From the cell containing the given text, extract its center point as (X, Y) coordinate. 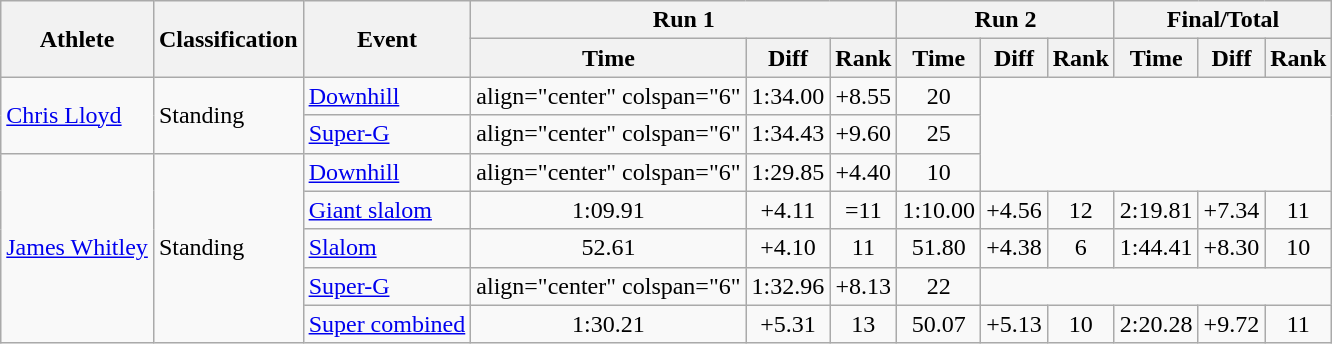
+8.30 (1232, 248)
+9.60 (864, 134)
+8.55 (864, 96)
1:10.00 (939, 210)
25 (939, 134)
Super combined (387, 324)
50.07 (939, 324)
Chris Lloyd (78, 115)
20 (939, 96)
13 (864, 324)
1:30.21 (608, 324)
Classification (228, 39)
6 (1080, 248)
1:29.85 (788, 172)
51.80 (939, 248)
52.61 (608, 248)
+7.34 (1232, 210)
Giant slalom (387, 210)
Event (387, 39)
2:20.28 (1156, 324)
+4.10 (788, 248)
Slalom (387, 248)
2:19.81 (1156, 210)
+9.72 (1232, 324)
+4.40 (864, 172)
Athlete (78, 39)
Run 2 (1006, 20)
1:32.96 (788, 286)
+5.13 (1014, 324)
Run 1 (684, 20)
22 (939, 286)
12 (1080, 210)
+5.31 (788, 324)
=11 (864, 210)
+4.11 (788, 210)
+4.56 (1014, 210)
1:09.91 (608, 210)
1:34.43 (788, 134)
+4.38 (1014, 248)
1:44.41 (1156, 248)
+8.13 (864, 286)
James Whitley (78, 248)
1:34.00 (788, 96)
Final/Total (1222, 20)
